Identify which cell holds the provided text, then report its [x, y] central coordinate. 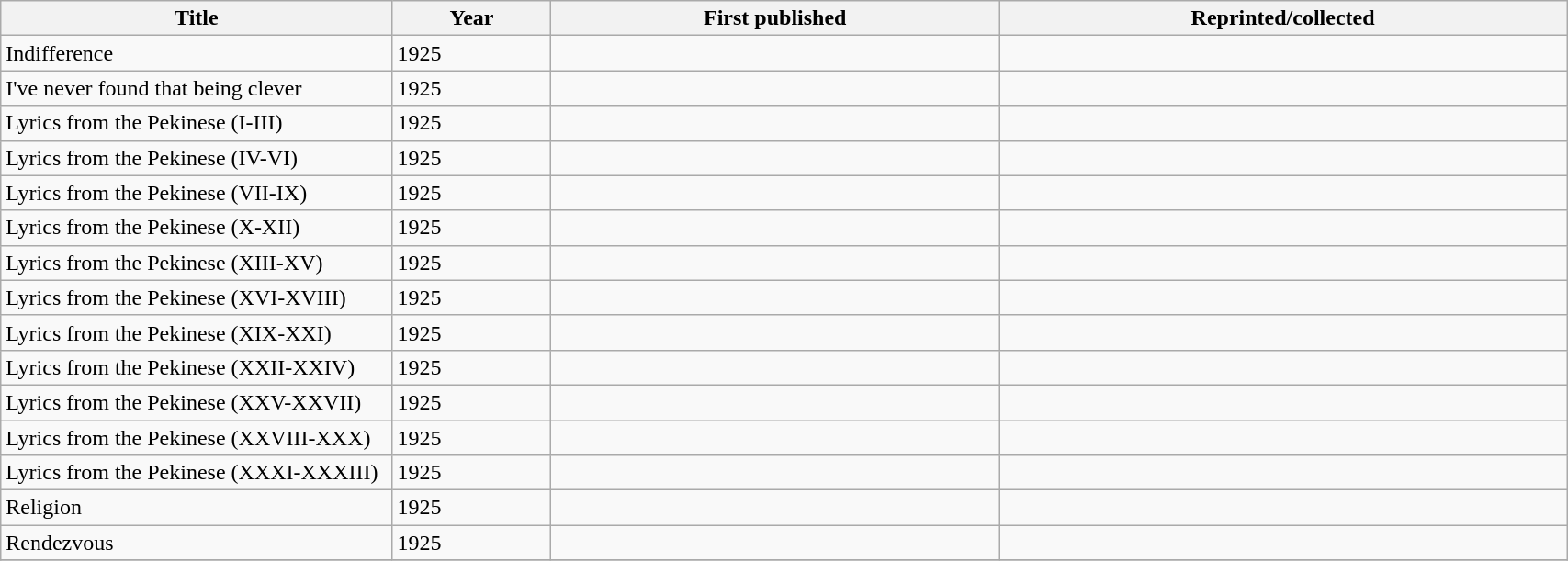
Religion [197, 508]
Lyrics from the Pekinese (VII-IX) [197, 193]
Lyrics from the Pekinese (XXV-XXVII) [197, 402]
Lyrics from the Pekinese (XIII-XV) [197, 263]
First published [775, 18]
Reprinted/collected [1283, 18]
Lyrics from the Pekinese (XVI-XVIII) [197, 297]
Lyrics from the Pekinese (XXVIII-XXX) [197, 438]
Lyrics from the Pekinese (IV-VI) [197, 158]
Year [472, 18]
Lyrics from the Pekinese (X-XII) [197, 228]
Lyrics from the Pekinese (I-III) [197, 123]
Lyrics from the Pekinese (XIX-XXI) [197, 332]
Lyrics from the Pekinese (XXXI-XXXIII) [197, 473]
Indifference [197, 53]
Title [197, 18]
I've never found that being clever [197, 88]
Lyrics from the Pekinese (XXII-XXIV) [197, 367]
Rendezvous [197, 543]
